Output the (x, y) coordinate of the center of the cell containing the given text.  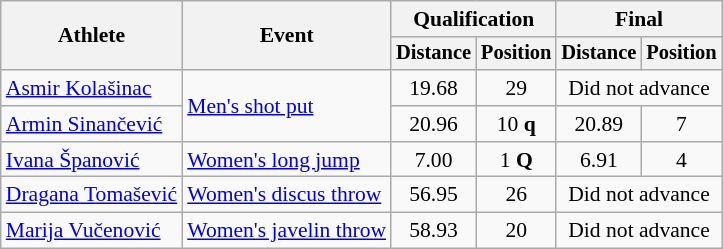
Women's javelin throw (286, 231)
1 Q (516, 160)
19.68 (434, 88)
26 (516, 195)
Asmir Kolašinac (92, 88)
58.93 (434, 231)
Men's shot put (286, 106)
Armin Sinančević (92, 124)
7 (681, 124)
10 q (516, 124)
20.96 (434, 124)
Athlete (92, 36)
20 (516, 231)
Event (286, 36)
Final (638, 19)
Women's discus throw (286, 195)
Dragana Tomašević (92, 195)
Qualification (474, 19)
Women's long jump (286, 160)
29 (516, 88)
20.89 (598, 124)
Marija Vučenović (92, 231)
Ivana Španović (92, 160)
6.91 (598, 160)
4 (681, 160)
56.95 (434, 195)
7.00 (434, 160)
